Search for the cell housing the specified text and yield its (X, Y) center coordinate. 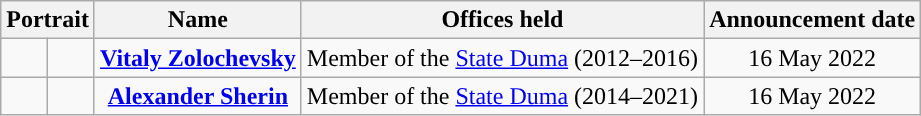
Portrait (48, 20)
Alexander Sherin (198, 96)
Offices held (502, 20)
Name (198, 20)
Member of the State Duma (2014–2021) (502, 96)
Member of the State Duma (2012–2016) (502, 58)
Announcement date (812, 20)
Vitaly Zolochevsky (198, 58)
